Scan for the cell matching the given text and deliver its [X, Y] coordinate at center. 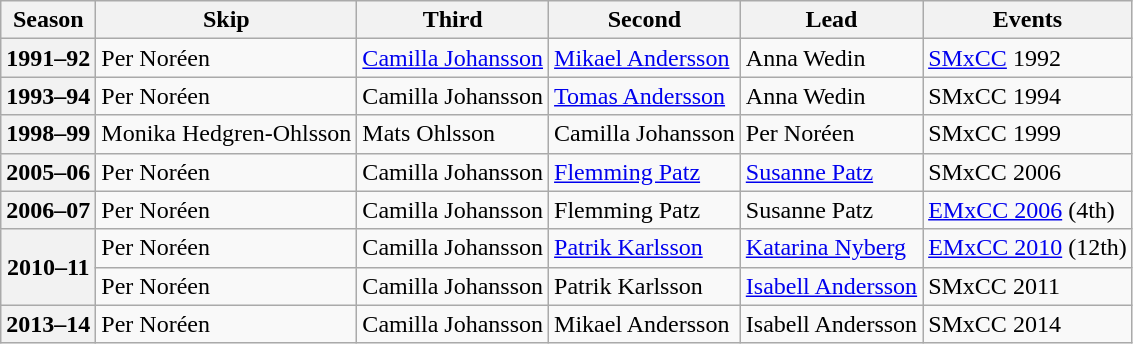
1998–99 [48, 134]
Mats Ohlsson [453, 134]
2006–07 [48, 210]
Third [453, 20]
EMxCC 2010 (12th) [1028, 248]
Lead [831, 20]
2013–14 [48, 324]
Monika Hedgren-Ohlsson [226, 134]
SMxCC 1992 [1028, 58]
2005–06 [48, 172]
Events [1028, 20]
1993–94 [48, 96]
2010–11 [48, 267]
Skip [226, 20]
Katarina Nyberg [831, 248]
SMxCC 2011 [1028, 286]
SMxCC 1994 [1028, 96]
Second [645, 20]
SMxCC 1999 [1028, 134]
EMxCC 2006 (4th) [1028, 210]
1991–92 [48, 58]
SMxCC 2014 [1028, 324]
Season [48, 20]
Tomas Andersson [645, 96]
SMxCC 2006 [1028, 172]
